Detect which cell encompasses the target text, then output its (X, Y) center coordinate. 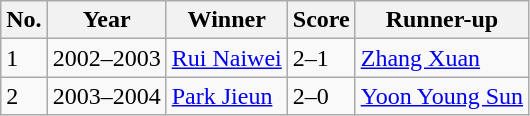
Year (106, 20)
Winner (226, 20)
No. (24, 20)
1 (24, 58)
Score (321, 20)
2–0 (321, 96)
2–1 (321, 58)
Park Jieun (226, 96)
2 (24, 96)
Yoon Young Sun (442, 96)
2002–2003 (106, 58)
Rui Naiwei (226, 58)
Runner-up (442, 20)
Zhang Xuan (442, 58)
2003–2004 (106, 96)
